Search for the cell housing the specified text and yield its [X, Y] center coordinate. 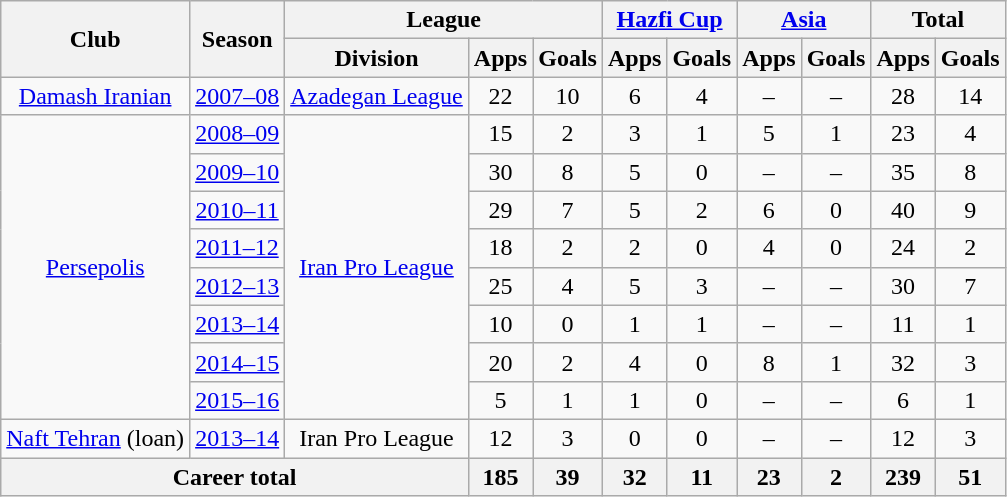
24 [903, 248]
2014–15 [238, 362]
Total [938, 20]
Asia [804, 20]
2007–08 [238, 96]
2012–13 [238, 286]
29 [500, 210]
18 [500, 248]
2009–10 [238, 172]
Club [96, 39]
9 [970, 210]
Career total [235, 477]
25 [500, 286]
Damash Iranian [96, 96]
40 [903, 210]
22 [500, 96]
185 [500, 477]
Division [377, 58]
Hazfi Cup [669, 20]
35 [903, 172]
Naft Tehran (loan) [96, 438]
2008–09 [238, 134]
League [444, 20]
2015–16 [238, 400]
2010–11 [238, 210]
51 [970, 477]
20 [500, 362]
28 [903, 96]
Persepolis [96, 267]
Season [238, 39]
39 [568, 477]
Azadegan League [377, 96]
2011–12 [238, 248]
15 [500, 134]
14 [970, 96]
239 [903, 477]
